Extract the [x, y] coordinate from the center of the cell holding the provided text.  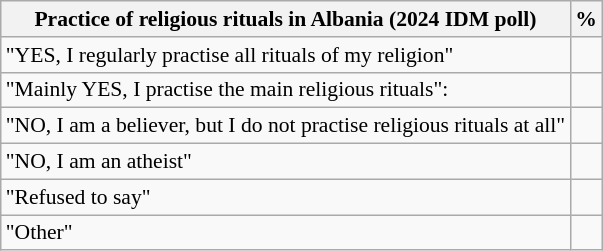
"NO, I am an atheist" [286, 162]
Practice of religious rituals in Albania (2024 IDM poll) [286, 19]
"YES, I regularly practise all rituals of my religion" [286, 55]
"Refused to say" [286, 197]
"Other" [286, 233]
"Mainly YES, I practise the main religious rituals": [286, 90]
% [586, 19]
"NO, I am a believer, but I do not practise religious rituals at all" [286, 126]
